Locate the cell with the specified text and output its [x, y] center coordinate. 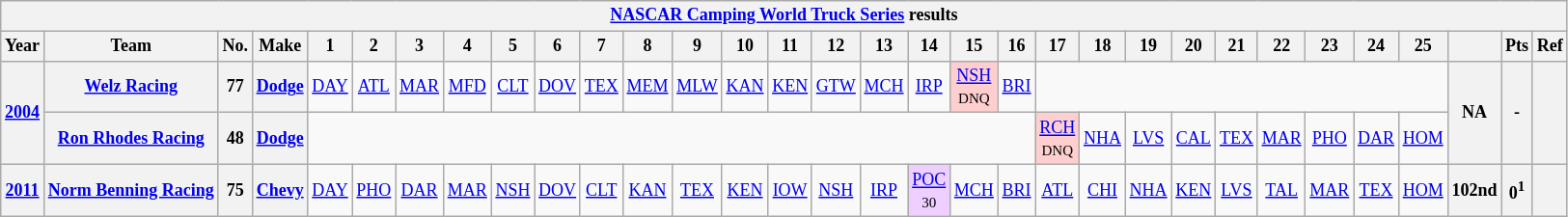
Make [280, 46]
10 [745, 46]
9 [697, 46]
23 [1330, 46]
NA [1474, 112]
POC30 [929, 190]
NASCAR Camping World Truck Series results [784, 15]
5 [513, 46]
4 [467, 46]
CHI [1103, 190]
CAL [1194, 139]
IOW [790, 190]
15 [975, 46]
8 [647, 46]
11 [790, 46]
RCHDNQ [1058, 139]
14 [929, 46]
48 [235, 139]
NSHDNQ [975, 87]
102nd [1474, 190]
7 [601, 46]
75 [235, 190]
Norm Benning Racing [131, 190]
1 [330, 46]
- [1517, 112]
Welz Racing [131, 87]
GTW [836, 87]
MLW [697, 87]
No. [235, 46]
MEM [647, 87]
Pts [1517, 46]
18 [1103, 46]
20 [1194, 46]
17 [1058, 46]
Ref [1550, 46]
22 [1281, 46]
01 [1517, 190]
MFD [467, 87]
Team [131, 46]
Ron Rhodes Racing [131, 139]
77 [235, 87]
6 [558, 46]
3 [420, 46]
Chevy [280, 190]
19 [1148, 46]
13 [884, 46]
Year [23, 46]
TAL [1281, 190]
21 [1237, 46]
2 [374, 46]
24 [1376, 46]
2011 [23, 190]
12 [836, 46]
16 [1017, 46]
25 [1422, 46]
2004 [23, 112]
